Return the [X, Y] coordinate for the center point of the cell that contains the specified text.  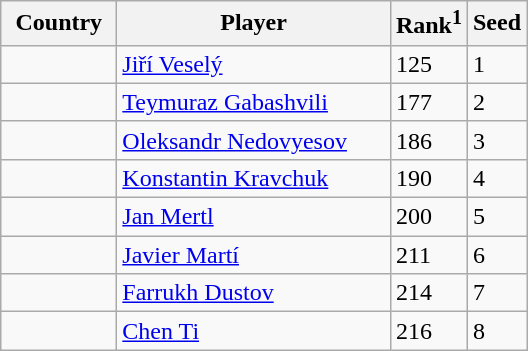
4 [496, 178]
2 [496, 102]
Konstantin Kravchuk [254, 178]
Rank1 [428, 24]
216 [428, 331]
190 [428, 178]
Farrukh Dustov [254, 293]
1 [496, 64]
Jan Mertl [254, 217]
7 [496, 293]
8 [496, 331]
Seed [496, 24]
177 [428, 102]
Player [254, 24]
200 [428, 217]
6 [496, 255]
3 [496, 140]
186 [428, 140]
Oleksandr Nedovyesov [254, 140]
214 [428, 293]
Javier Martí [254, 255]
125 [428, 64]
Jiří Veselý [254, 64]
Country [59, 24]
Chen Ti [254, 331]
5 [496, 217]
Teymuraz Gabashvili [254, 102]
211 [428, 255]
